Extract the [x, y] coordinate from the center of the cell holding the provided text.  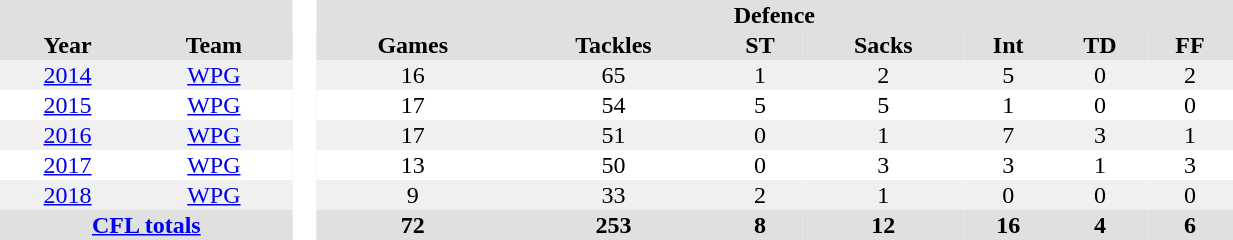
33 [613, 195]
2015 [68, 105]
CFL totals [146, 225]
8 [760, 225]
2014 [68, 75]
7 [1008, 135]
Year [68, 45]
65 [613, 75]
ST [760, 45]
253 [613, 225]
6 [1190, 225]
Int [1008, 45]
Tackles [613, 45]
Defence [774, 15]
2018 [68, 195]
54 [613, 105]
2016 [68, 135]
50 [613, 165]
Sacks [883, 45]
9 [412, 195]
72 [412, 225]
4 [1100, 225]
51 [613, 135]
12 [883, 225]
Games [412, 45]
FF [1190, 45]
Team [214, 45]
2017 [68, 165]
13 [412, 165]
TD [1100, 45]
